From the cell containing the given text, extract its center point as [x, y] coordinate. 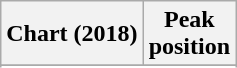
Chart (2018) [72, 34]
Peak position [189, 34]
